Detect which cell encompasses the target text, then output its [X, Y] center coordinate. 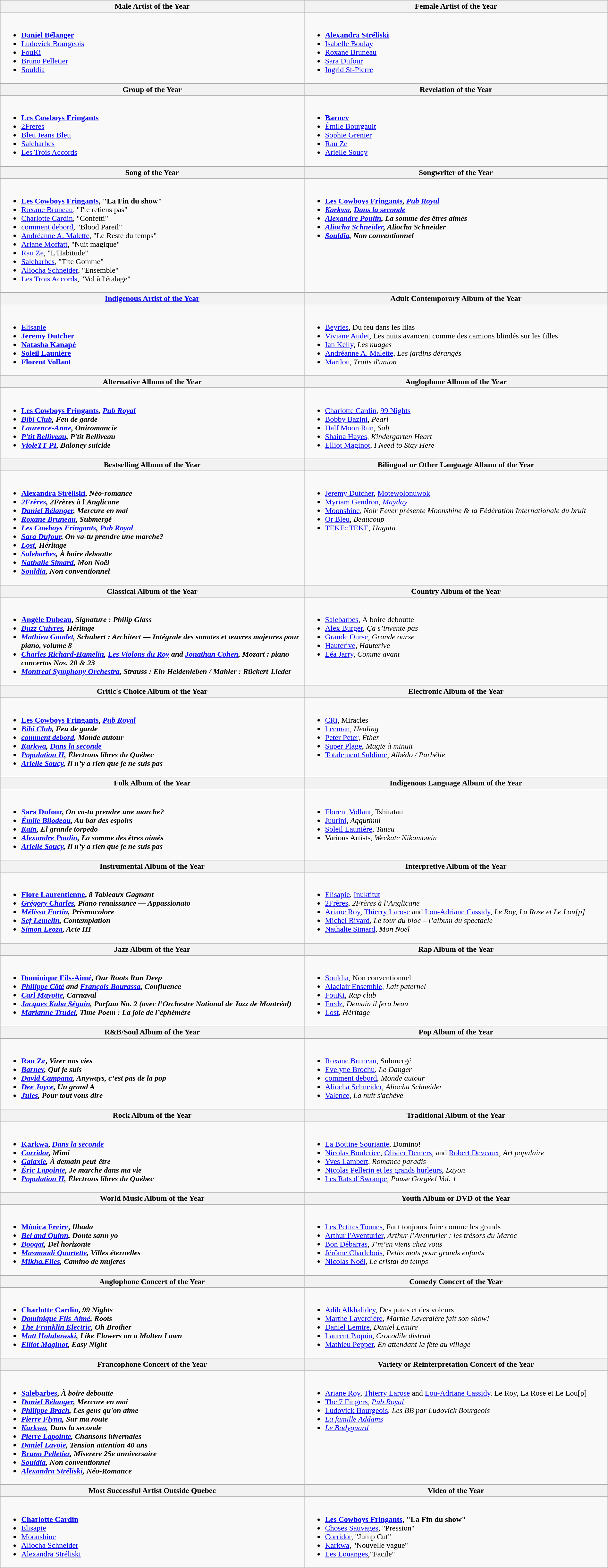
Rock Album of the Year [152, 1115]
Anglophone Album of the Year [456, 382]
Song of the Year [152, 172]
BarnevÉmile BourgaultSophie GrenierRau ZeArielle Soucy [456, 131]
Video of the Year [456, 1491]
Youth Album or DVD of the Year [456, 1198]
Critic's Choice Album of the Year [152, 692]
Traditional Album of the Year [456, 1115]
Group of the Year [152, 89]
Mônica Freire, IlhadaBel and Quinn, Donte sann yoBoogat, Del horizonteMasmoudi Quartette, Villes éternellesMikha.Elles, Camino de mujeres [152, 1240]
Bilingual or Other Language Album of the Year [456, 465]
Roxane Bruneau, SubmergéEvelyne Brochu, Le Dangercomment debord, Monde autourAliocha Schneider, Aliocha SchneiderValence, La nuit s'achève [456, 1074]
Pop Album of the Year [456, 1032]
Les Cowboys Fringants, Pub RoyalBibi Club, Feu de gardeLaurence-Anne, OniromancieP'tit Belliveau, P'tit BelliveauVioleTT PI, Baloney suicide [152, 423]
Rau Ze, Virer nos viesBarnev, Qui je suisDavid Campana, Anyways, c’est pas de la popDee Joyce, Un grand AJules, Pour tout vous dire [152, 1074]
Les Cowboys Fringants, "La Fin du show"Choses Sauvages, "Pression"Corridor, "Jump Cut"Karkwa, "Nouvelle vague"Les Louanges,"Facile" [456, 1532]
Male Artist of the Year [152, 6]
Souldia, Non conventionnelAlaclair Ensemble, Lait paternelFouKi, Rap clubFredz, Demain il fera beauLost, Héritage [456, 991]
Alternative Album of the Year [152, 382]
Folk Album of the Year [152, 783]
Rap Album of the Year [456, 949]
ElisapieJeremy DutcherNatasha KanapéSoleil LaunièreFlorent Vollant [152, 340]
Daniel BélangerLudovick BourgeoisFouKiBruno PelletierSouldia [152, 48]
Adult Contemporary Album of the Year [456, 299]
Anglophone Concert of the Year [152, 1282]
Instrumental Album of the Year [152, 866]
Salebarbes, À boire deboutteAlex Burger, Ça s’invente pasGrande Ourse, Grande ourseHauterive, HauteriveLéa Jarry, Comme avant [456, 642]
Bestselling Album of the Year [152, 465]
Classical Album of the Year [152, 591]
World Music Album of the Year [152, 1198]
R&B/Soul Album of the Year [152, 1032]
Interpretive Album of the Year [456, 866]
Variety or Reinterpretation Concert of the Year [456, 1365]
Indigenous Language Album of the Year [456, 783]
Jazz Album of the Year [152, 949]
CRi, MiraclesLeeman, HealingPeter Peter, ÉtherSuper Plage, Magie à minuitTotalement Sublime, Albédo / Parhélie [456, 737]
Country Album of the Year [456, 591]
Francophone Concert of the Year [152, 1365]
Les Cowboys Fringants2FrèresBleu Jeans BleuSalebarbesLes Trois Accords [152, 131]
Indigenous Artist of the Year [152, 299]
Songwriter of the Year [456, 172]
Alexandra StréliskiIsabelle BoulayRoxane BruneauSara DufourIngrid St-Pierre [456, 48]
Charlotte CardinElisapieMoonshineAliocha SchneiderAlexandra Stréliski [152, 1532]
Most Successful Artist Outside Quebec [152, 1491]
Revelation of the Year [456, 89]
Female Artist of the Year [456, 6]
Karkwa, Dans la secondeCorridor, MimiGalaxie, À demain peut-êtreÉric Lapointe, Je marche dans ma viePopulation II, Électrons libres du Québec [152, 1157]
Charlotte Cardin, 99 NightsBobby Bazini, PearlHalf Moon Run, SaltShaina Hayes, Kindergarten HeartElliot Maginot, I Need to Stay Here [456, 423]
Florent Vollant, TshitatauJuurini, AqqutinniSoleil Launière, TaueuVarious Artists, Weckatc Nikamowin [456, 825]
Comedy Concert of the Year [456, 1282]
Electronic Album of the Year [456, 692]
